Identify which cell holds the provided text, then report its [X, Y] central coordinate. 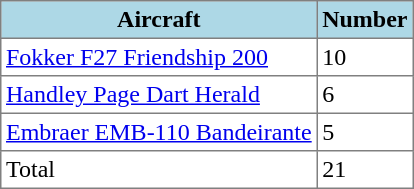
Number [365, 20]
Fokker F27 Friendship 200 [159, 57]
10 [365, 57]
Total [159, 170]
5 [365, 132]
Handley Page Dart Herald [159, 95]
6 [365, 95]
Aircraft [159, 20]
Embraer EMB-110 Bandeirante [159, 132]
21 [365, 170]
